For the text-containing cell, return its midpoint in (X, Y) coordinate format. 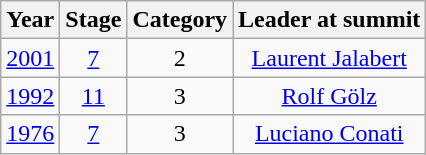
2 (180, 58)
Stage (94, 20)
1976 (30, 134)
Category (180, 20)
Laurent Jalabert (330, 58)
11 (94, 96)
2001 (30, 58)
Rolf Gölz (330, 96)
Leader at summit (330, 20)
Year (30, 20)
Luciano Conati (330, 134)
1992 (30, 96)
